Find where the given text appears and provide that cell's center as [x, y] coordinate. 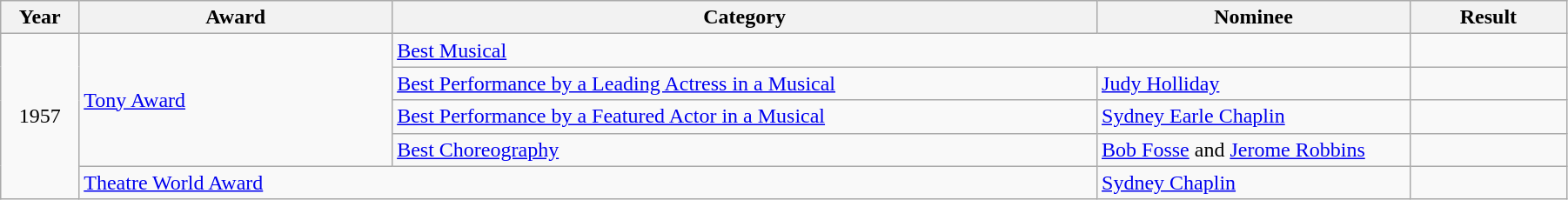
Nominee [1254, 17]
Judy Holliday [1254, 83]
Tony Award [236, 100]
Result [1488, 17]
Category [745, 17]
Best Performance by a Featured Actor in a Musical [745, 117]
Best Performance by a Leading Actress in a Musical [745, 83]
Best Musical [901, 50]
Award [236, 17]
Year [40, 17]
1957 [40, 117]
Sydney Chaplin [1254, 183]
Sydney Earle Chaplin [1254, 117]
Theatre World Award [588, 183]
Best Choreography [745, 150]
Bob Fosse and Jerome Robbins [1254, 150]
